Return [X, Y] of the center of cell containing provided text 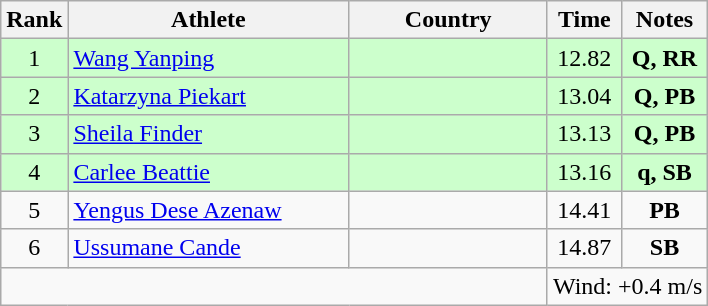
Time [584, 20]
Wang Yanping [208, 58]
13.04 [584, 96]
5 [34, 210]
6 [34, 248]
1 [34, 58]
Yengus Dese Azenaw [208, 210]
2 [34, 96]
12.82 [584, 58]
Wind: +0.4 m/s [627, 286]
Athlete [208, 20]
Notes [664, 20]
Sheila Finder [208, 134]
PB [664, 210]
SB [664, 248]
Carlee Beattie [208, 172]
Ussumane Cande [208, 248]
Rank [34, 20]
4 [34, 172]
Country [448, 20]
Katarzyna Piekart [208, 96]
13.16 [584, 172]
3 [34, 134]
Q, RR [664, 58]
q, SB [664, 172]
14.87 [584, 248]
13.13 [584, 134]
14.41 [584, 210]
